For the text-containing cell, return its midpoint in [X, Y] coordinate format. 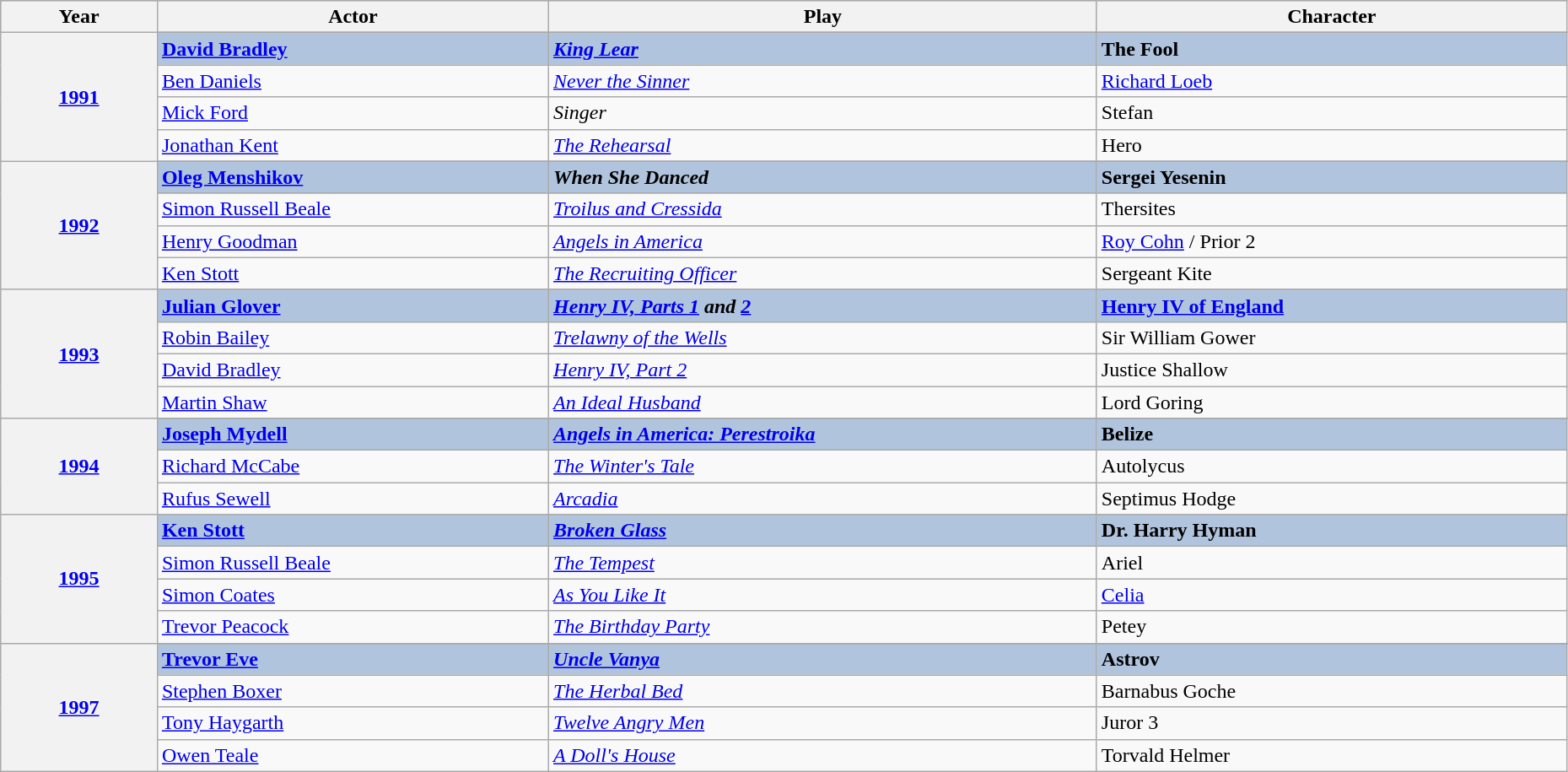
Singer [823, 113]
Stefan [1331, 113]
Sir William Gower [1331, 337]
Belize [1331, 435]
King Lear [823, 49]
Uncle Vanya [823, 659]
Angels in America: Perestroika [823, 435]
Trevor Peacock [353, 627]
1995 [79, 579]
1993 [79, 354]
Hero [1331, 145]
Trevor Eve [353, 659]
Angels in America [823, 241]
Tony Haygarth [353, 723]
Septimus Hodge [1331, 499]
Barnabus Goche [1331, 691]
Astrov [1331, 659]
Arcadia [823, 499]
Richard McCabe [353, 467]
Jonathan Kent [353, 145]
Rufus Sewell [353, 499]
The Rehearsal [823, 145]
Julian Glover [353, 305]
The Herbal Bed [823, 691]
As You Like It [823, 595]
Owen Teale [353, 755]
Joseph Mydell [353, 435]
1997 [79, 707]
1992 [79, 225]
Oleg Menshikov [353, 177]
Ariel [1331, 563]
Troilus and Cressida [823, 209]
Mick Ford [353, 113]
Celia [1331, 595]
Sergeant Kite [1331, 273]
The Winter's Tale [823, 467]
The Recruiting Officer [823, 273]
Torvald Helmer [1331, 755]
Sergei Yesenin [1331, 177]
Thersites [1331, 209]
Juror 3 [1331, 723]
1994 [79, 467]
Play [823, 17]
The Birthday Party [823, 627]
Autolycus [1331, 467]
Roy Cohn / Prior 2 [1331, 241]
Lord Goring [1331, 402]
Twelve Angry Men [823, 723]
Henry IV, Part 2 [823, 370]
Broken Glass [823, 531]
Dr. Harry Hyman [1331, 531]
Petey [1331, 627]
Henry Goodman [353, 241]
When She Danced [823, 177]
Robin Bailey [353, 337]
The Tempest [823, 563]
Ben Daniels [353, 81]
Character [1331, 17]
Actor [353, 17]
An Ideal Husband [823, 402]
A Doll's House [823, 755]
Richard Loeb [1331, 81]
Never the Sinner [823, 81]
Simon Coates [353, 595]
Year [79, 17]
Stephen Boxer [353, 691]
Henry IV of England [1331, 305]
Justice Shallow [1331, 370]
Henry IV, Parts 1 and 2 [823, 305]
The Fool [1331, 49]
Martin Shaw [353, 402]
1991 [79, 97]
Trelawny of the Wells [823, 337]
